Detect which cell encompasses the target text, then output its (x, y) center coordinate. 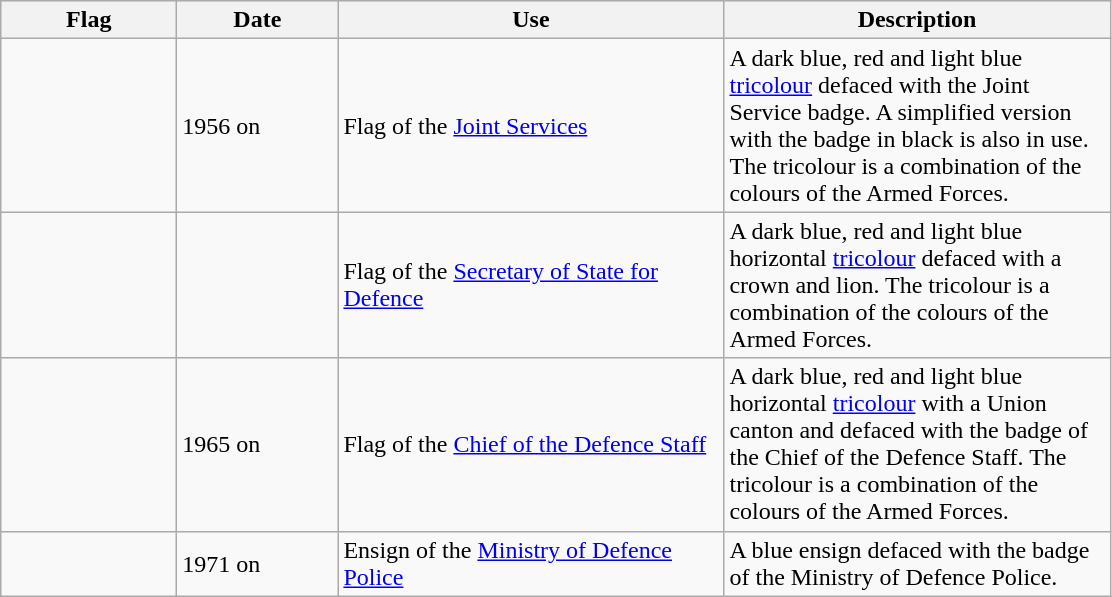
Date (258, 20)
Flag of the Secretary of State for Defence (531, 285)
Ensign of the Ministry of Defence Police (531, 564)
1956 on (258, 126)
1971 on (258, 564)
Description (917, 20)
Flag of the Chief of the Defence Staff (531, 444)
Flag of the Joint Services (531, 126)
1965 on (258, 444)
Use (531, 20)
Flag (89, 20)
A blue ensign defaced with the badge of the Ministry of Defence Police. (917, 564)
